Identify which cell holds the provided text, then report its [x, y] central coordinate. 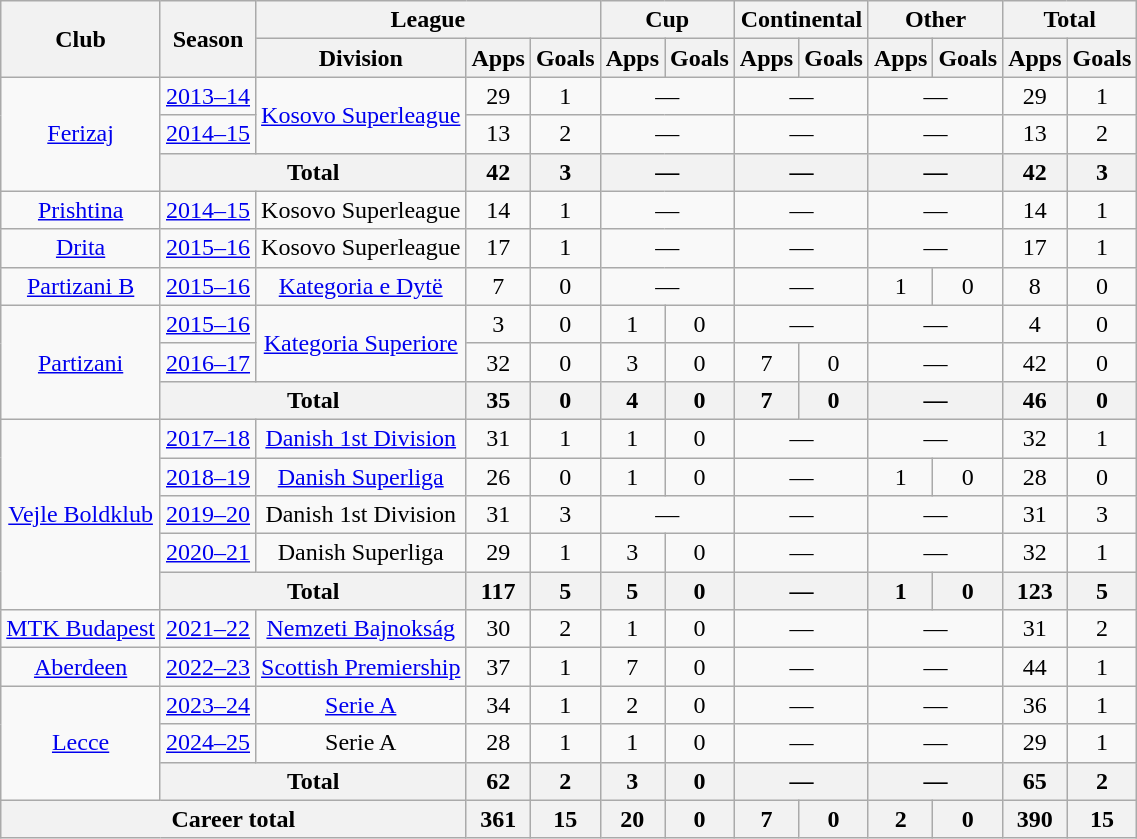
Prishtina [81, 210]
Ferizaj [81, 134]
Lecce [81, 743]
30 [498, 629]
Kategoria Superiore [361, 343]
2020–21 [208, 553]
123 [1035, 591]
Kategoria e Dytë [361, 286]
46 [1035, 400]
Nemzeti Bajnokság [361, 629]
Scottish Premiership [361, 667]
Aberdeen [81, 667]
2018–19 [208, 477]
2023–24 [208, 705]
Partizani [81, 362]
2013–14 [208, 96]
Other [935, 20]
26 [498, 477]
Drita [81, 248]
34 [498, 705]
Vejle Boldklub [81, 514]
Division [361, 58]
Partizani B [81, 286]
117 [498, 591]
8 [1035, 286]
Career total [234, 819]
20 [632, 819]
Continental [801, 20]
37 [498, 667]
2022–23 [208, 667]
361 [498, 819]
MTK Budapest [81, 629]
390 [1035, 819]
Club [81, 39]
2017–18 [208, 438]
Season [208, 39]
2024–25 [208, 743]
35 [498, 400]
2016–17 [208, 362]
62 [498, 781]
2021–22 [208, 629]
36 [1035, 705]
Cup [667, 20]
2019–20 [208, 515]
65 [1035, 781]
League [428, 20]
44 [1035, 667]
